Capture the cell that displays the provided text and extract its (X, Y) central coordinate. 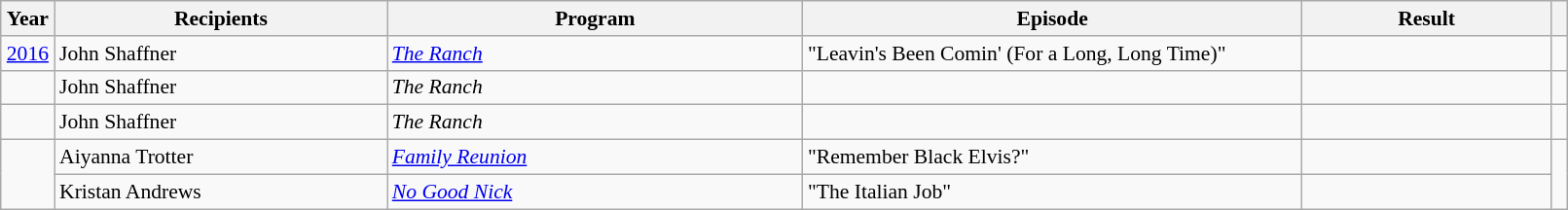
"Remember Black Elvis?" (1053, 157)
"The Italian Job" (1053, 192)
Kristan Andrews (221, 192)
Program (596, 18)
Aiyanna Trotter (221, 157)
Result (1426, 18)
Episode (1053, 18)
No Good Nick (596, 192)
Family Reunion (596, 157)
Recipients (221, 18)
Year (27, 18)
"Leavin's Been Comin' (For a Long, Long Time)" (1053, 53)
2016 (27, 53)
